Locate the cell with the specified text and output its [x, y] center coordinate. 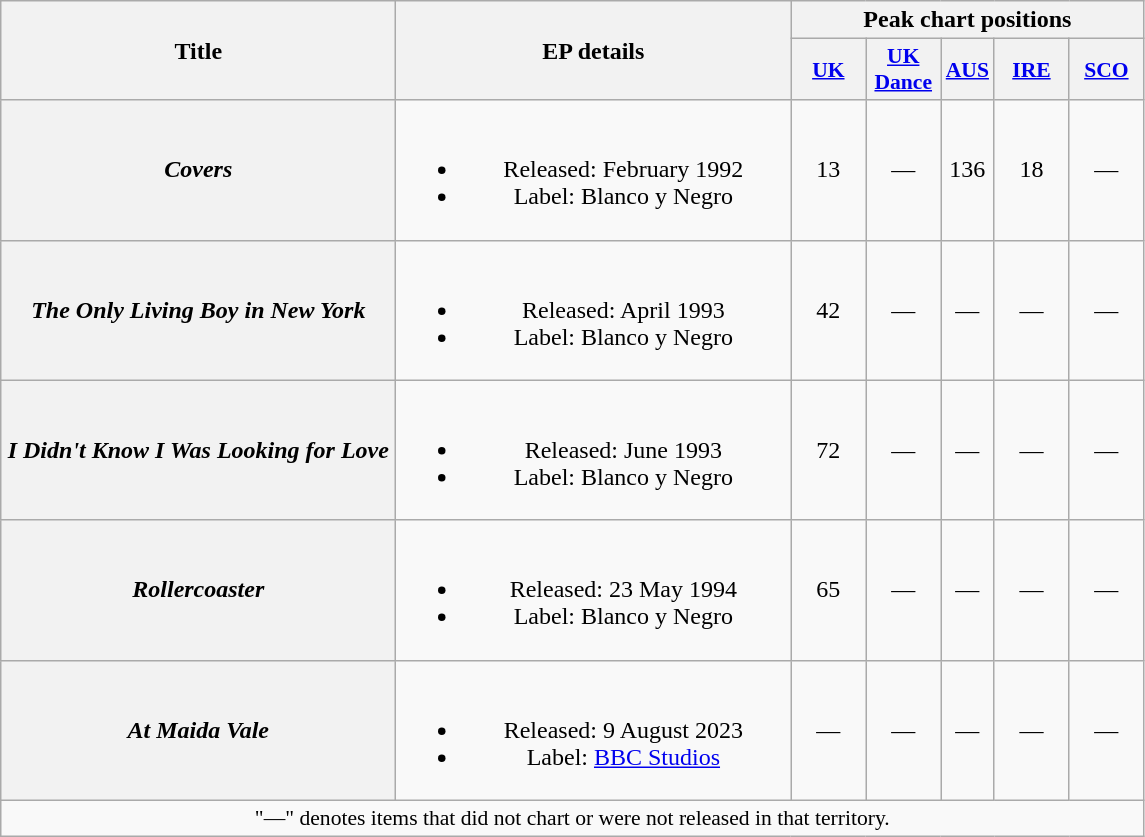
Released: April 1993Label: Blanco y Negro [594, 310]
Covers [198, 170]
Released: 23 May 1994Label: Blanco y Negro [594, 590]
136 [968, 170]
UK [828, 70]
Released: February 1992Label: Blanco y Negro [594, 170]
I Didn't Know I Was Looking for Love [198, 450]
"—" denotes items that did not chart or were not released in that territory. [572, 818]
UKDance [904, 70]
Peak chart positions [968, 20]
42 [828, 310]
18 [1032, 170]
AUS [968, 70]
EP details [594, 50]
IRE [1032, 70]
Title [198, 50]
13 [828, 170]
At Maida Vale [198, 730]
Released: June 1993Label: Blanco y Negro [594, 450]
65 [828, 590]
SCO [1106, 70]
Released: 9 August 2023Label: BBC Studios [594, 730]
Rollercoaster [198, 590]
The Only Living Boy in New York [198, 310]
72 [828, 450]
